Locate the cell with the specified text and output its (X, Y) center coordinate. 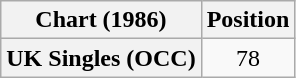
UK Singles (OCC) (101, 58)
78 (248, 58)
Chart (1986) (101, 20)
Position (248, 20)
